Return [X, Y] of the center of cell containing provided text 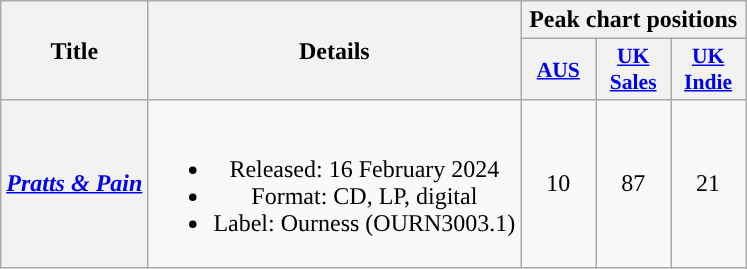
UKIndie [708, 70]
AUS [558, 70]
Pratts & Pain [74, 184]
UKSales [634, 70]
87 [634, 184]
Released: 16 February 2024Format: CD, LP, digitalLabel: Ourness (OURN3003.1) [334, 184]
Title [74, 50]
10 [558, 184]
Details [334, 50]
Peak chart positions [634, 20]
21 [708, 184]
